Find where the given text appears and provide that cell's center as [X, Y] coordinate. 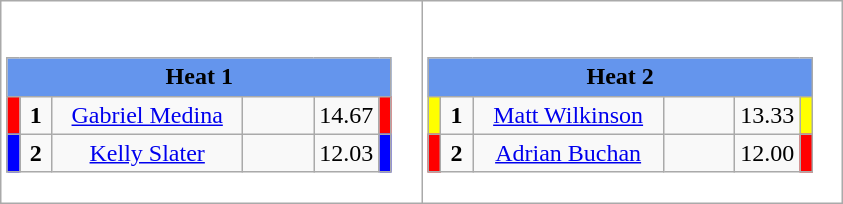
12.03 [346, 153]
Gabriel Medina [148, 115]
Kelly Slater [148, 153]
14.67 [346, 115]
12.00 [768, 153]
Heat 2 1 Matt Wilkinson 13.33 2 Adrian Buchan 12.00 [632, 102]
Adrian Buchan [568, 153]
Heat 1 [199, 77]
13.33 [768, 115]
Heat 1 1 Gabriel Medina 14.67 2 Kelly Slater 12.03 [212, 102]
Matt Wilkinson [568, 115]
Heat 2 [620, 77]
